Pinpoint the cell where the given text exists, returning its (X, Y) midpoint coordinate. 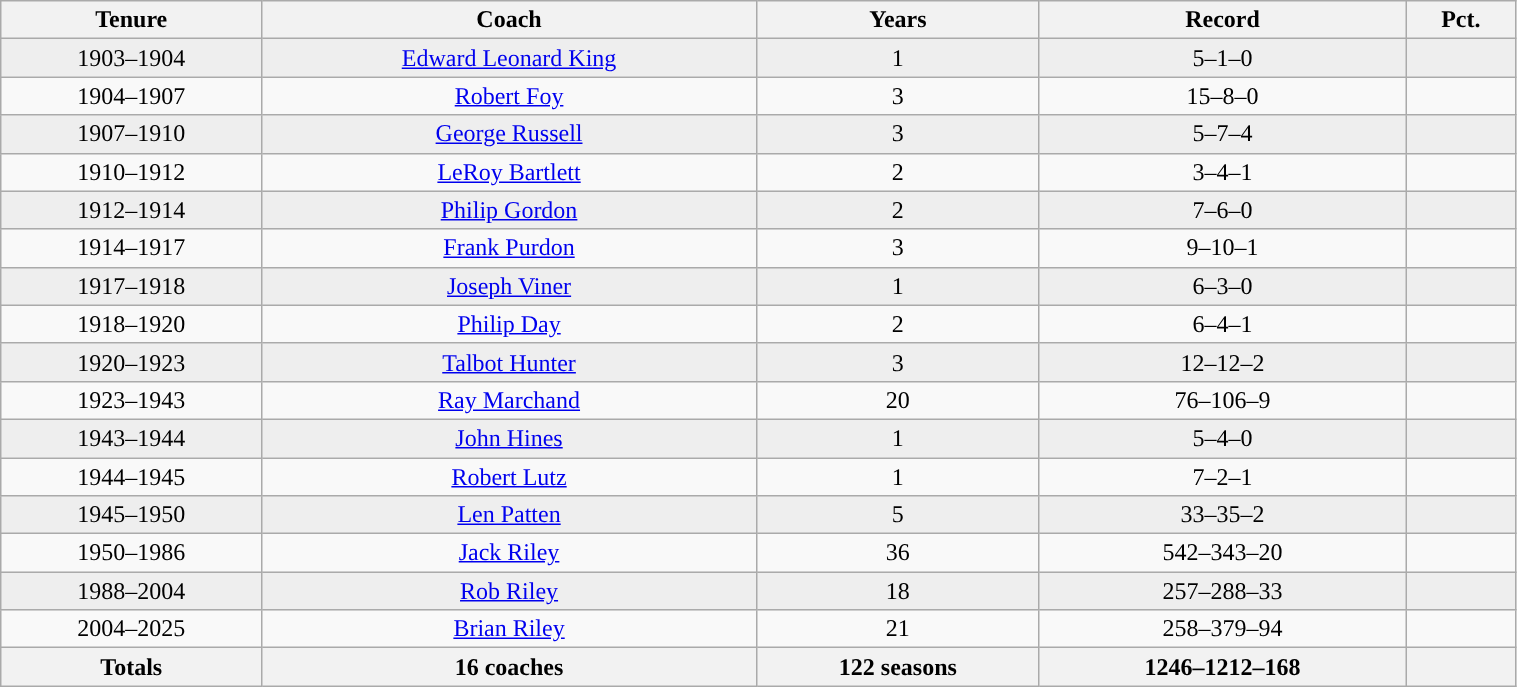
3–4–1 (1222, 172)
Talbot Hunter (510, 362)
16 coaches (510, 667)
258–379–94 (1222, 629)
36 (898, 553)
6–4–1 (1222, 324)
5–4–0 (1222, 438)
15–8–0 (1222, 96)
1920–1923 (132, 362)
Pct. (1461, 20)
5–7–4 (1222, 134)
Joseph Viner (510, 286)
7–6–0 (1222, 210)
Philip Day (510, 324)
1943–1944 (132, 438)
Totals (132, 667)
1950–1986 (132, 553)
George Russell (510, 134)
LeRoy Bartlett (510, 172)
542–343–20 (1222, 553)
1904–1907 (132, 96)
1903–1904 (132, 58)
1907–1910 (132, 134)
Brian Riley (510, 629)
5 (898, 515)
1944–1945 (132, 477)
John Hines (510, 438)
Ray Marchand (510, 400)
257–288–33 (1222, 591)
6–3–0 (1222, 286)
5–1–0 (1222, 58)
18 (898, 591)
Rob Riley (510, 591)
Tenure (132, 20)
76–106–9 (1222, 400)
1945–1950 (132, 515)
9–10–1 (1222, 248)
33–35–2 (1222, 515)
Philip Gordon (510, 210)
1988–2004 (132, 591)
Robert Lutz (510, 477)
Robert Foy (510, 96)
Years (898, 20)
Frank Purdon (510, 248)
1923–1943 (132, 400)
2004–2025 (132, 629)
122 seasons (898, 667)
Len Patten (510, 515)
1246–1212–168 (1222, 667)
1912–1914 (132, 210)
20 (898, 400)
Edward Leonard King (510, 58)
Record (1222, 20)
1910–1912 (132, 172)
Jack Riley (510, 553)
1914–1917 (132, 248)
1917–1918 (132, 286)
7–2–1 (1222, 477)
12–12–2 (1222, 362)
1918–1920 (132, 324)
Coach (510, 20)
21 (898, 629)
